Output the (X, Y) coordinate of the center of the cell containing the given text.  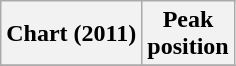
Chart (2011) (72, 34)
Peakposition (188, 34)
